Return (x, y) of the center of cell containing provided text 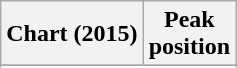
Peakposition (189, 34)
Chart (2015) (72, 34)
